Extract the (x, y) coordinate from the center of the cell holding the provided text.  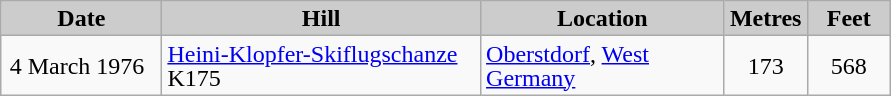
568 (848, 66)
Oberstdorf, West Germany (603, 66)
Date (82, 18)
4 March 1976 (82, 66)
Metres (766, 18)
173 (766, 66)
Hill (322, 18)
Feet (848, 18)
Location (603, 18)
Heini-Klopfer-Skiflugschanze K175 (322, 66)
